For the text-containing cell, return its midpoint in (X, Y) coordinate format. 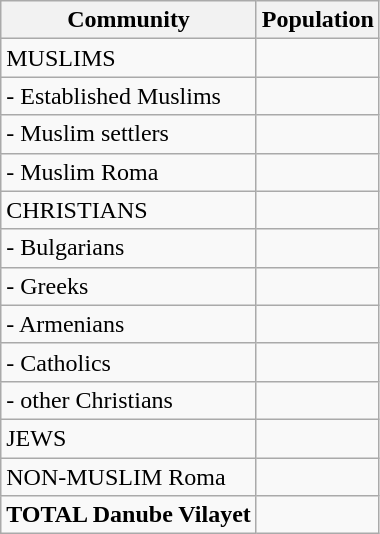
- Armenians (129, 324)
JEWS (129, 438)
- Muslim settlers (129, 134)
- other Christians (129, 400)
NON-MUSLIM Roma (129, 477)
TOTAL Danube Vilayet (129, 515)
- Muslim Roma (129, 172)
- Catholics (129, 362)
- Greeks (129, 286)
MUSLIMS (129, 58)
- Established Muslims (129, 96)
- Bulgarians (129, 248)
Population (318, 20)
CHRISTIANS (129, 210)
Community (129, 20)
